Extract the [x, y] coordinate from the center of the cell holding the provided text.  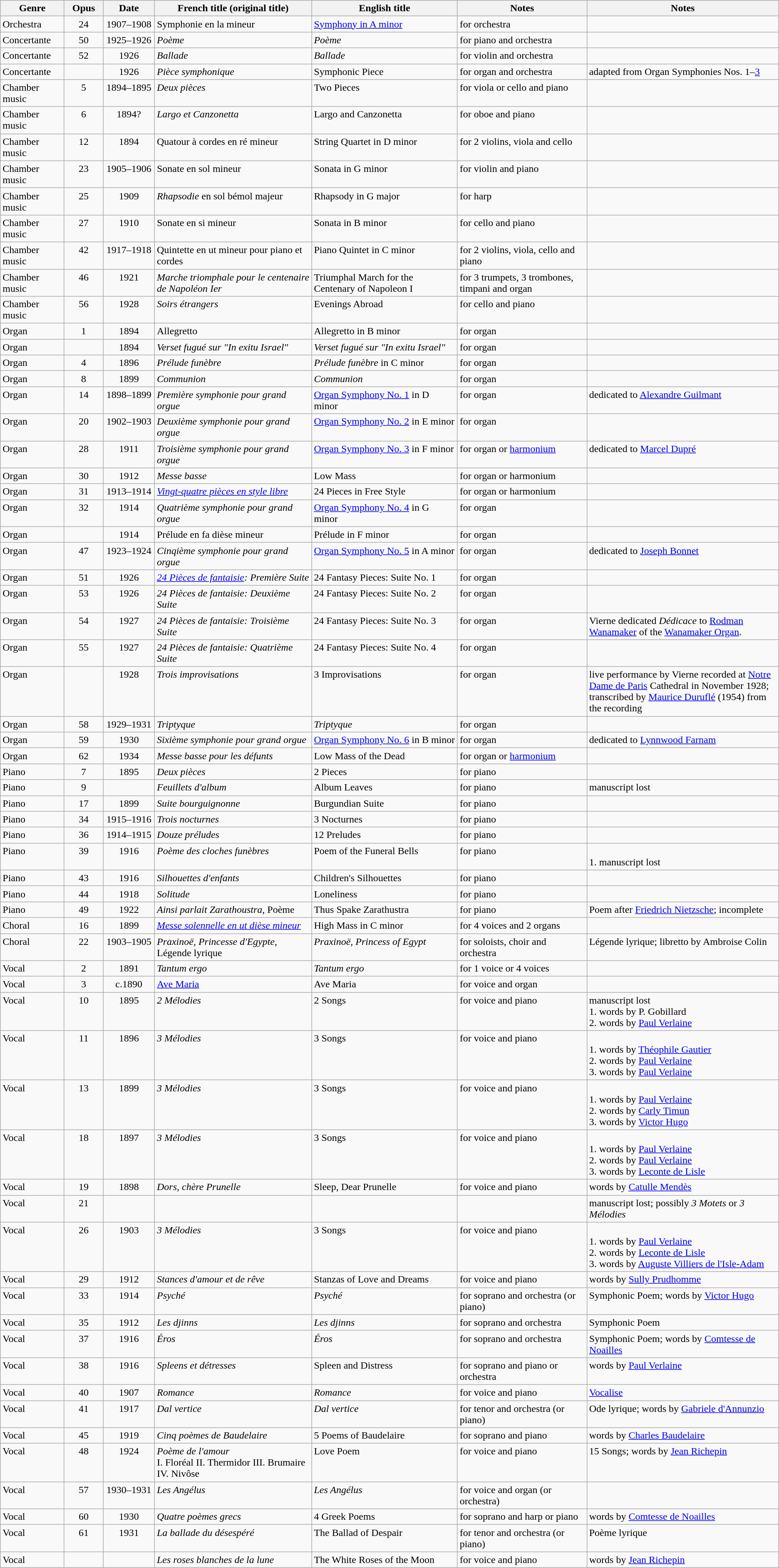
13 [84, 1105]
words by Paul Verlaine [682, 1371]
9 [84, 788]
4 [84, 363]
Sonata in G minor [385, 174]
10 [84, 1011]
Trois improvisations [233, 692]
Thus Spake Zarathustra [385, 909]
42 [84, 256]
Dors, chère Prunelle [233, 1187]
Messe basse pour les défunts [233, 756]
1931 [129, 1538]
1903–1905 [129, 947]
29 [84, 1280]
1894? [129, 120]
Messe basse [233, 476]
Prélude in F minor [385, 534]
1934 [129, 756]
Sonate en sol mineur [233, 174]
Stances d'amour et de rêve [233, 1280]
58 [84, 724]
for organ and orchestra [522, 72]
55 [84, 654]
38 [84, 1371]
Vingt-quatre pièces en style libre [233, 492]
32 [84, 513]
3 Nocturnes [385, 819]
54 [84, 626]
1902–1903 [129, 427]
24 Pièces de fantaisie: Première Suite [233, 577]
1915–1916 [129, 819]
Symphonic Poem; words by Victor Hugo [682, 1301]
20 [84, 427]
for 2 violins, viola and cello [522, 147]
1. words by Paul Verlaine 2. words by Carly Timun 3. words by Victor Hugo [682, 1105]
2 Mélodies [233, 1011]
for violin and piano [522, 174]
for violin and orchestra [522, 56]
manuscript lost [682, 788]
1894–1895 [129, 93]
Deuxième symphonie pour grand orgue [233, 427]
words by Sully Prudhomme [682, 1280]
24 Fantasy Pieces: Suite No. 4 [385, 654]
18 [84, 1155]
Piano Quintet in C minor [385, 256]
La ballade du désespéré [233, 1538]
for 1 voice or 4 voices [522, 969]
37 [84, 1344]
14 [84, 400]
Loneliness [385, 894]
Poème des cloches funèbres [233, 857]
24 Pieces in Free Style [385, 492]
1925–1926 [129, 40]
for voice and organ [522, 984]
High Mass in C minor [385, 925]
40 [84, 1392]
English title [385, 8]
50 [84, 40]
7 [84, 772]
12 Preludes [385, 835]
44 [84, 894]
Ainsi parlait Zarathoustra, Poème [233, 909]
Silhouettes d'enfants [233, 878]
2 [84, 969]
Organ Symphony No. 4 in G minor [385, 513]
Soirs étrangers [233, 310]
26 [84, 1247]
1922 [129, 909]
for 2 violins, viola, cello and piano [522, 256]
16 [84, 925]
dedicated to Lynnwood Farnam [682, 740]
Cinqième symphonie pour grand orgue [233, 556]
Trois nocturnes [233, 819]
15 Songs; words by Jean Richepin [682, 1463]
Feuillets d'album [233, 788]
Evenings Abroad [385, 310]
Poème lyrique [682, 1538]
Suite bourguignonne [233, 803]
1898–1899 [129, 400]
Date [129, 8]
49 [84, 909]
51 [84, 577]
Rhapsodie en sol bémol majeur [233, 201]
1905–1906 [129, 174]
24 Fantasy Pieces: Suite No. 1 [385, 577]
1924 [129, 1463]
French title (original title) [233, 8]
61 [84, 1538]
52 [84, 56]
4 Greek Poems [385, 1517]
24 Fantasy Pieces: Suite No. 2 [385, 599]
for harp [522, 201]
1929–1931 [129, 724]
Symphonic Poem [682, 1322]
Symphonic Poem; words by Comtesse de Noailles [682, 1344]
manuscript lost; possibly 3 Motets or 3 Mélodies [682, 1209]
34 [84, 819]
manuscript lost 1. words by P. Gobillard 2. words by Paul Verlaine [682, 1011]
48 [84, 1463]
19 [84, 1187]
12 [84, 147]
adapted from Organ Symphonies Nos. 1–3 [682, 72]
1. words by Paul Verlaine 2. words by Leconte de Lisle 3. words by Auguste Villiers de l'Isle-Adam [682, 1247]
Marche triomphale pour le centenaire de Napoléon Ier [233, 282]
41 [84, 1414]
Organ Symphony No. 1 in D minor [385, 400]
Organ Symphony No. 2 in E minor [385, 427]
1918 [129, 894]
for oboe and piano [522, 120]
dedicated to Marcel Dupré [682, 455]
1907 [129, 1392]
Douze préludes [233, 835]
60 [84, 1517]
for soprano and harp or piano [522, 1517]
for 4 voices and 2 organs [522, 925]
1911 [129, 455]
for 3 trumpets, 3 trombones, timpani and organ [522, 282]
Spleens et détresses [233, 1371]
1909 [129, 201]
3 Improvisations [385, 692]
The White Roses of the Moon [385, 1560]
dedicated to Alexandre Guilmant [682, 400]
30 [84, 476]
1. words by Paul Verlaine 2. words by Paul Verlaine 3. words by Leconte de Lisle [682, 1155]
21 [84, 1209]
Sonate en si mineur [233, 228]
2 Songs [385, 1011]
Stanzas of Love and Dreams [385, 1280]
17 [84, 803]
Opus [84, 8]
Rhapsody in G major [385, 201]
Symphony in A minor [385, 24]
Les roses blanches de la lune [233, 1560]
1907–1908 [129, 24]
45 [84, 1436]
Vierne dedicated Dédicace to Rodman Wanamaker of the Wanamaker Organ. [682, 626]
live performance by Vierne recorded at Notre Dame de Paris Cathedral in November 1928; transcribed by Maurice Duruflé (1954) from the recording [682, 692]
Poem of the Funeral Bells [385, 857]
35 [84, 1322]
Spleen and Distress [385, 1371]
for soloists, choir and orchestra [522, 947]
Vocalise [682, 1392]
Album Leaves [385, 788]
24 Fantasy Pieces: Suite No. 3 [385, 626]
56 [84, 310]
Two Pieces [385, 93]
1919 [129, 1436]
Symphonie en la mineur [233, 24]
1917–1918 [129, 256]
words by Catulle Mendès [682, 1187]
Sleep, Dear Prunelle [385, 1187]
Poem after Friedrich Nietzsche; incomplete [682, 909]
27 [84, 228]
57 [84, 1495]
Sixième symphonie pour grand orgue [233, 740]
Children's Silhouettes [385, 878]
24 [84, 24]
24 Pièces de fantaisie: Quatrième Suite [233, 654]
Allegretto [233, 331]
Pièce symphonique [233, 72]
Organ Symphony No. 3 in F minor [385, 455]
1898 [129, 1187]
3 [84, 984]
Prélude funèbre [233, 363]
25 [84, 201]
1 [84, 331]
23 [84, 174]
Cinq poèmes de Baudelaire [233, 1436]
for soprano and piano [522, 1436]
words by Comtesse de Noailles [682, 1517]
Prélude en fa dièse mineur [233, 534]
Allegretto in B minor [385, 331]
1923–1924 [129, 556]
for soprano and orchestra (or piano) [522, 1301]
1917 [129, 1414]
Ode lyrique; words by Gabriele d'Annunzio [682, 1414]
The Ballad of Despair [385, 1538]
53 [84, 599]
Largo and Canzonetta [385, 120]
Messe solennelle en ut dièse mineur [233, 925]
words by Jean Richepin [682, 1560]
5 [84, 93]
Love Poem [385, 1463]
2 Pieces [385, 772]
c.1890 [129, 984]
Première symphonie pour grand orgue [233, 400]
22 [84, 947]
String Quartet in D minor [385, 147]
Genre [32, 8]
for piano and orchestra [522, 40]
Solitude [233, 894]
Low Mass of the Dead [385, 756]
1913–1914 [129, 492]
24 Pièces de fantaisie: Troisième Suite [233, 626]
Sonata in B minor [385, 228]
Largo et Canzonetta [233, 120]
Quintette en ut mineur pour piano et cordes [233, 256]
Organ Symphony No. 6 in B minor [385, 740]
62 [84, 756]
1891 [129, 969]
Quatour à cordes en ré mineur [233, 147]
24 Pièces de fantaisie: Deuxième Suite [233, 599]
39 [84, 857]
1903 [129, 1247]
6 [84, 120]
5 Poems of Baudelaire [385, 1436]
36 [84, 835]
for voice and organ (or orchestra) [522, 1495]
Burgundian Suite [385, 803]
1. manuscript lost [682, 857]
33 [84, 1301]
for soprano and piano or orchestra [522, 1371]
1921 [129, 282]
Low Mass [385, 476]
31 [84, 492]
47 [84, 556]
43 [84, 878]
46 [84, 282]
1910 [129, 228]
11 [84, 1056]
Poème de l'amour I. Floréal II. Thermidor III. Brumaire IV. Nivôse [233, 1463]
for orchestra [522, 24]
Triumphal March for the Centenary of Napoleon I [385, 282]
1914–1915 [129, 835]
1930–1931 [129, 1495]
Symphonic Piece [385, 72]
Prélude funèbre in C minor [385, 363]
1. words by Théophile Gautier 2. words by Paul Verlaine 3. words by Paul Verlaine [682, 1056]
59 [84, 740]
28 [84, 455]
8 [84, 379]
Quatrième symphonie pour grand orgue [233, 513]
Légende lyrique; libretto by Ambroise Colin [682, 947]
Troisième symphonie pour grand orgue [233, 455]
dedicated to Joseph Bonnet [682, 556]
for viola or cello and piano [522, 93]
Quatre poèmes grecs [233, 1517]
Praxinoë, Princess of Egypt [385, 947]
1897 [129, 1155]
Praxinoë, Princesse d'Egypte, Légende lyrique [233, 947]
Organ Symphony No. 5 in A minor [385, 556]
words by Charles Baudelaire [682, 1436]
Orchestra [32, 24]
